Scan for the cell matching the given text and deliver its [x, y] coordinate at center. 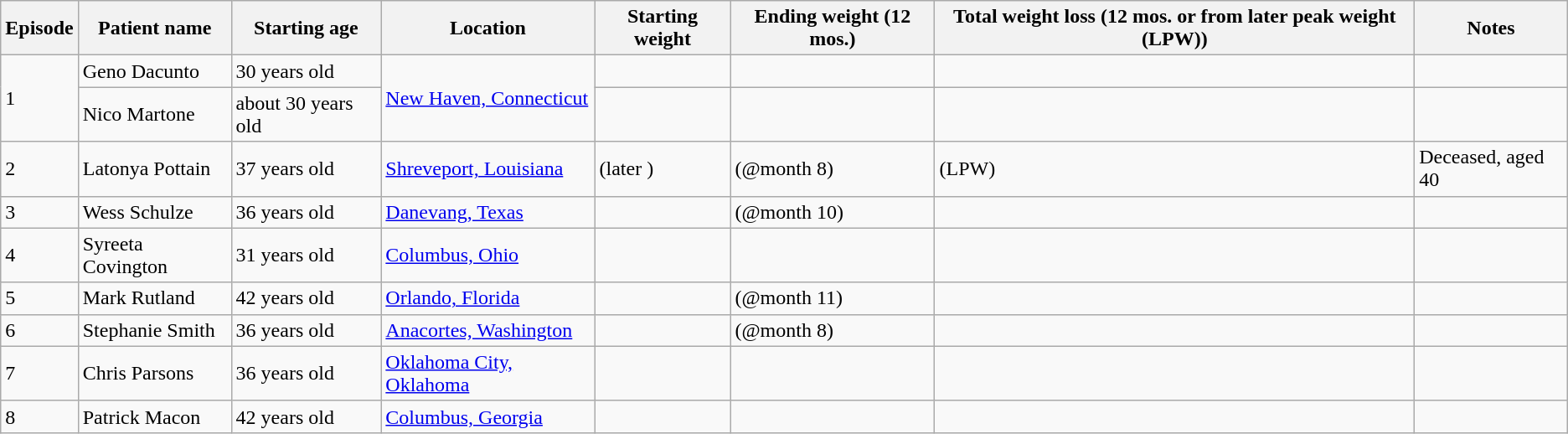
Episode [39, 28]
Oklahoma City, Oklahoma [487, 374]
5 [39, 298]
Mark Rutland [154, 298]
3 [39, 212]
Wess Schulze [154, 212]
4 [39, 255]
Stephanie Smith [154, 330]
Syreeta Covington [154, 255]
Geno Dacunto [154, 71]
Starting age [307, 28]
Location [487, 28]
Nico Martone [154, 114]
31 years old [307, 255]
New Haven, Connecticut [487, 99]
about 30 years old [307, 114]
1 [39, 99]
Patrick Macon [154, 416]
(@month 10) [833, 212]
2 [39, 169]
Patient name [154, 28]
Starting weight [663, 28]
37 years old [307, 169]
Orlando, Florida [487, 298]
7 [39, 374]
Ending weight (12 mos.) [833, 28]
Total weight loss (12 mos. or from later peak weight (LPW)) [1174, 28]
(later ) [663, 169]
Anacortes, Washington [487, 330]
Notes [1491, 28]
6 [39, 330]
Latonya Pottain [154, 169]
(@month 11) [833, 298]
(LPW) [1174, 169]
30 years old [307, 71]
Danevang, Texas [487, 212]
Deceased, aged 40 [1491, 169]
Chris Parsons [154, 374]
Shreveport, Louisiana [487, 169]
Columbus, Ohio [487, 255]
8 [39, 416]
Columbus, Georgia [487, 416]
